Capture the cell that displays the provided text and extract its [X, Y] central coordinate. 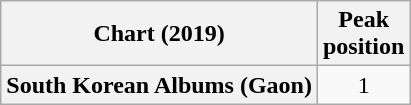
South Korean Albums (Gaon) [160, 85]
1 [363, 85]
Chart (2019) [160, 34]
Peakposition [363, 34]
